Capture the cell that displays the provided text and extract its [X, Y] central coordinate. 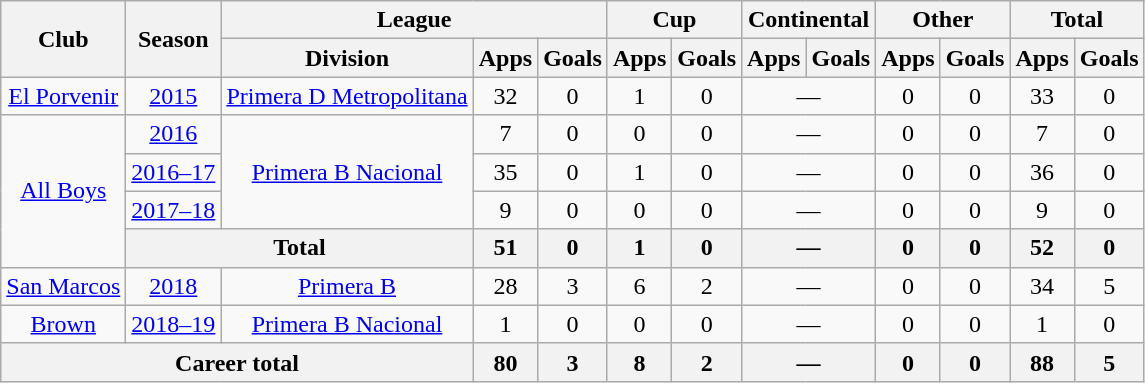
Brown [64, 324]
88 [1042, 362]
2015 [174, 96]
28 [505, 286]
52 [1042, 248]
Career total [237, 362]
2016 [174, 134]
8 [639, 362]
Continental [809, 20]
35 [505, 172]
2018–19 [174, 324]
All Boys [64, 191]
Other [943, 20]
51 [505, 248]
Primera D Metropolitana [347, 96]
2017–18 [174, 210]
34 [1042, 286]
2018 [174, 286]
33 [1042, 96]
80 [505, 362]
Primera B [347, 286]
El Porvenir [64, 96]
6 [639, 286]
36 [1042, 172]
League [414, 20]
Cup [674, 20]
San Marcos [64, 286]
Club [64, 39]
32 [505, 96]
Division [347, 58]
2016–17 [174, 172]
Season [174, 39]
